Identify which cell holds the provided text, then report its [X, Y] central coordinate. 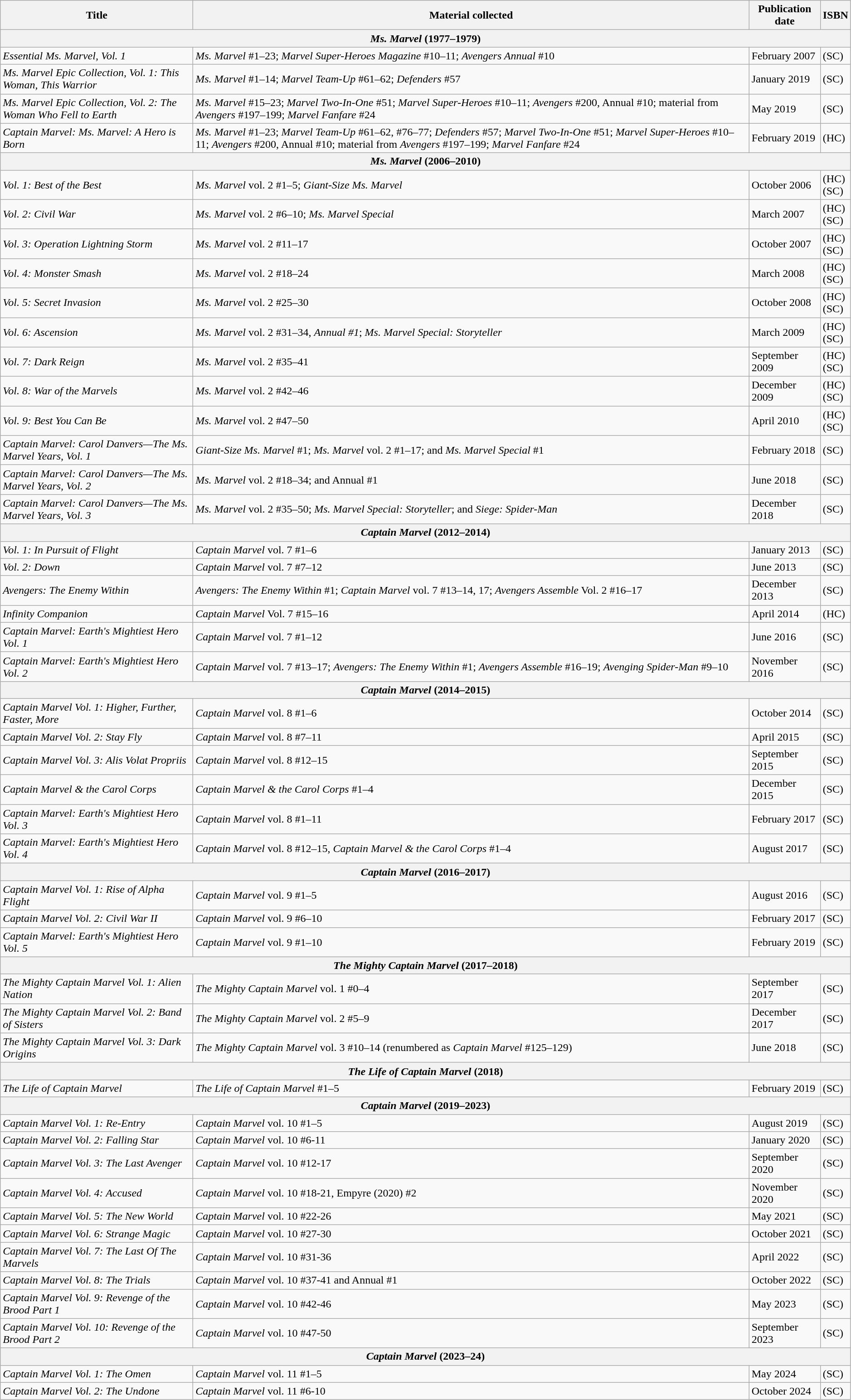
Ms. Marvel Epic Collection, Vol. 2: The Woman Who Fell to Earth [97, 109]
Captain Marvel vol. 8 #7–11 [472, 736]
June 2013 [784, 567]
Captain Marvel Vol. 1: Rise of Alpha Flight [97, 896]
December 2015 [784, 790]
Captain Marvel vol. 10 #37-41 and Annual #1 [472, 1280]
Ms. Marvel #15–23; Marvel Two-In-One #51; Marvel Super-Heroes #10–11; Avengers #200, Annual #10; material from Avengers #197–199; Marvel Fanfare #24 [472, 109]
Captain Marvel vol. 10 #12-17 [472, 1164]
September 2015 [784, 761]
September 2009 [784, 362]
Captain Marvel: Carol Danvers—The Ms. Marvel Years, Vol. 1 [97, 451]
Captain Marvel (2014–2015) [426, 690]
Vol. 3: Operation Lightning Storm [97, 244]
March 2007 [784, 214]
Captain Marvel vol. 9 #1–10 [472, 942]
The Mighty Captain Marvel vol. 2 #5–9 [472, 1018]
Captain Marvel vol. 7 #13–17; Avengers: The Enemy Within #1; Avengers Assemble #16–19; Avenging Spider-Man #9–10 [472, 666]
Ms. Marvel Epic Collection, Vol. 1: This Woman, This Warrior [97, 79]
June 2016 [784, 637]
Captain Marvel (2016–2017) [426, 872]
Captain Marvel vol. 10 #27-30 [472, 1234]
Captain Marvel: Ms. Marvel: A Hero is Born [97, 138]
The Life of Captain Marvel (2018) [426, 1071]
The Mighty Captain Marvel vol. 3 #10–14 (renumbered as Captain Marvel #125–129) [472, 1048]
January 2013 [784, 550]
Ms. Marvel vol. 2 #1–5; Giant-Size Ms. Marvel [472, 185]
The Mighty Captain Marvel (2017–2018) [426, 965]
Vol. 1: In Pursuit of Flight [97, 550]
December 2009 [784, 392]
Ms. Marvel vol. 2 #35–50; Ms. Marvel Special: Storyteller; and Siege: Spider-Man [472, 509]
Captain Marvel: Earth's Mightiest Hero Vol. 5 [97, 942]
Captain Marvel vol. 8 #12–15 [472, 761]
Captain Marvel: Earth's Mightiest Hero Vol. 4 [97, 848]
Captain Marvel vol. 10 #42-46 [472, 1303]
February 2018 [784, 451]
Ms. Marvel vol. 2 #18–34; and Annual #1 [472, 480]
Captain Marvel Vol. 2: Civil War II [97, 919]
Vol. 5: Secret Invasion [97, 303]
Captain Marvel vol. 7 #7–12 [472, 567]
Vol. 8: War of the Marvels [97, 392]
Ms. Marvel vol. 2 #35–41 [472, 362]
April 2010 [784, 421]
Material collected [472, 15]
October 2021 [784, 1234]
Captain Marvel Vol. 10: Revenge of the Brood Part 2 [97, 1333]
Ms. Marvel vol. 2 #11–17 [472, 244]
Ms. Marvel vol. 2 #25–30 [472, 303]
Captain Marvel: Earth's Mightiest Hero Vol. 1 [97, 637]
May 2021 [784, 1216]
April 2022 [784, 1257]
Captain Marvel: Carol Danvers—The Ms. Marvel Years, Vol. 2 [97, 480]
Captain Marvel (2019–2023) [426, 1105]
May 2019 [784, 109]
March 2008 [784, 273]
Captain Marvel Vol. 2: The Undone [97, 1391]
Captain Marvel Vol. 1: Higher, Further, Faster, More [97, 713]
The Life of Captain Marvel [97, 1088]
Captain Marvel Vol. 7 #15–16 [472, 614]
Giant-Size Ms. Marvel #1; Ms. Marvel vol. 2 #1–17; and Ms. Marvel Special #1 [472, 451]
Captain Marvel vol. 9 #1–5 [472, 896]
November 2020 [784, 1193]
Publication date [784, 15]
February 2007 [784, 56]
December 2018 [784, 509]
Vol. 2: Civil War [97, 214]
May 2024 [784, 1374]
Captain Marvel vol. 7 #1–6 [472, 550]
Captain Marvel (2012–2014) [426, 533]
January 2019 [784, 79]
Essential Ms. Marvel, Vol. 1 [97, 56]
April 2015 [784, 736]
September 2023 [784, 1333]
The Life of Captain Marvel #1–5 [472, 1088]
Captain Marvel Vol. 2: Stay Fly [97, 736]
Title [97, 15]
August 2019 [784, 1123]
Captain Marvel Vol. 7: The Last Of The Marvels [97, 1257]
Ms. Marvel vol. 2 #42–46 [472, 392]
Captain Marvel Vol. 3: Alis Volat Propriis [97, 761]
September 2017 [784, 989]
Captain Marvel Vol. 1: Re-Entry [97, 1123]
Captain Marvel Vol. 8: The Trials [97, 1280]
May 2023 [784, 1303]
Vol. 4: Monster Smash [97, 273]
The Mighty Captain Marvel Vol. 1: Alien Nation [97, 989]
Ms. Marvel vol. 2 #18–24 [472, 273]
Captain Marvel vol. 11 #1–5 [472, 1374]
Captain Marvel Vol. 9: Revenge of the Brood Part 1 [97, 1303]
Captain Marvel vol. 8 #1–11 [472, 819]
April 2014 [784, 614]
Captain Marvel Vol. 5: The New World [97, 1216]
Captain Marvel vol. 9 #6–10 [472, 919]
Captain Marvel: Earth's Mightiest Hero Vol. 3 [97, 819]
Vol. 7: Dark Reign [97, 362]
Infinity Companion [97, 614]
Captain Marvel vol. 8 #1–6 [472, 713]
The Mighty Captain Marvel Vol. 2: Band of Sisters [97, 1018]
Captain Marvel Vol. 4: Accused [97, 1193]
Captain Marvel vol. 10 #47-50 [472, 1333]
ISBN [835, 15]
The Mighty Captain Marvel Vol. 3: Dark Origins [97, 1048]
Ms. Marvel (2006–2010) [426, 161]
Captain Marvel vol. 10 #1–5 [472, 1123]
October 2008 [784, 303]
October 2022 [784, 1280]
Captain Marvel vol. 11 #6-10 [472, 1391]
December 2017 [784, 1018]
Captain Marvel vol. 10 #22-26 [472, 1216]
Captain Marvel & the Carol Corps #1–4 [472, 790]
Vol. 1: Best of the Best [97, 185]
Ms. Marvel #1–23; Marvel Super-Heroes Magazine #10–11; Avengers Annual #10 [472, 56]
Captain Marvel Vol. 1: The Omen [97, 1374]
October 2007 [784, 244]
January 2020 [784, 1140]
The Mighty Captain Marvel vol. 1 #0–4 [472, 989]
September 2020 [784, 1164]
Avengers: The Enemy Within [97, 590]
Captain Marvel: Earth's Mightiest Hero Vol. 2 [97, 666]
Ms. Marvel #1–14; Marvel Team-Up #61–62; Defenders #57 [472, 79]
Captain Marvel Vol. 2: Falling Star [97, 1140]
March 2009 [784, 332]
August 2016 [784, 896]
Captain Marvel: Carol Danvers—The Ms. Marvel Years, Vol. 3 [97, 509]
Captain Marvel Vol. 3: The Last Avenger [97, 1164]
Ms. Marvel vol. 2 #6–10; Ms. Marvel Special [472, 214]
Avengers: The Enemy Within #1; Captain Marvel vol. 7 #13–14, 17; Avengers Assemble Vol. 2 #16–17 [472, 590]
October 2014 [784, 713]
December 2013 [784, 590]
Captain Marvel vol. 10 #6-11 [472, 1140]
August 2017 [784, 848]
October 2024 [784, 1391]
October 2006 [784, 185]
Ms. Marvel (1977–1979) [426, 39]
Captain Marvel vol. 7 #1–12 [472, 637]
Captain Marvel vol. 10 #18-21, Empyre (2020) #2 [472, 1193]
Captain Marvel vol. 10 #31-36 [472, 1257]
Vol. 2: Down [97, 567]
Captain Marvel & the Carol Corps [97, 790]
Vol. 6: Ascension [97, 332]
Captain Marvel vol. 8 #12–15, Captain Marvel & the Carol Corps #1–4 [472, 848]
Captain Marvel (2023–24) [426, 1356]
Vol. 9: Best You Can Be [97, 421]
Ms. Marvel vol. 2 #31–34, Annual #1; Ms. Marvel Special: Storyteller [472, 332]
November 2016 [784, 666]
Captain Marvel Vol. 6: Strange Magic [97, 1234]
Ms. Marvel vol. 2 #47–50 [472, 421]
